Find where the given text appears and provide that cell's center as (x, y) coordinate. 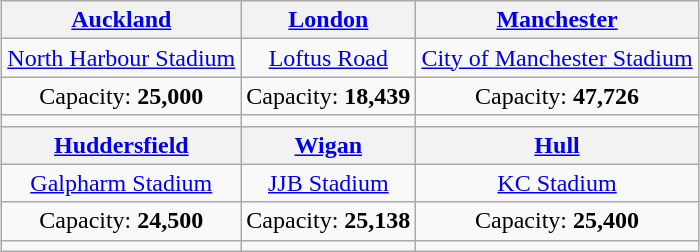
Loftus Road (328, 58)
Capacity: 47,726 (557, 96)
Wigan (328, 145)
Capacity: 25,000 (122, 96)
City of Manchester Stadium (557, 58)
Galpharm Stadium (122, 183)
London (328, 20)
Auckland (122, 20)
Hull (557, 145)
Manchester (557, 20)
Capacity: 25,400 (557, 221)
Capacity: 24,500 (122, 221)
JJB Stadium (328, 183)
Capacity: 18,439 (328, 96)
Huddersfield (122, 145)
North Harbour Stadium (122, 58)
KC Stadium (557, 183)
Capacity: 25,138 (328, 221)
